Return (X, Y) of the center of cell containing provided text 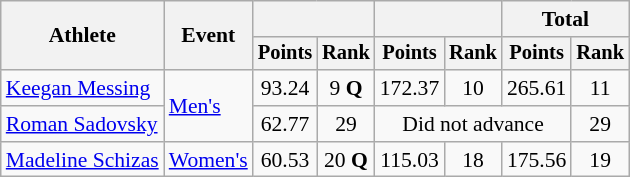
10 (473, 88)
11 (600, 88)
265.61 (536, 88)
172.37 (410, 88)
Roman Sadovsky (82, 124)
Men's (208, 106)
9 Q (346, 88)
62.77 (285, 124)
Keegan Messing (82, 88)
93.24 (285, 88)
Total (566, 19)
Event (208, 36)
Athlete (82, 36)
Did not advance (474, 124)
